Scan for the cell matching the given text and deliver its (X, Y) coordinate at center. 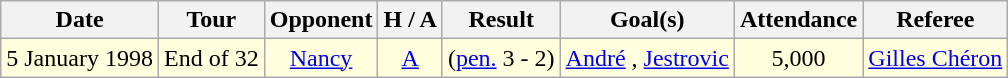
Nancy (321, 58)
Opponent (321, 20)
Gilles Chéron (936, 58)
Referee (936, 20)
5 January 1998 (80, 58)
Goal(s) (647, 20)
Date (80, 20)
(pen. 3 - 2) (501, 58)
Tour (211, 20)
A (410, 58)
André , Jestrovic (647, 58)
Attendance (798, 20)
5,000 (798, 58)
End of 32 (211, 58)
Result (501, 20)
H / A (410, 20)
